Determine the (X, Y) coordinate at the center of the cell enclosing the given text.  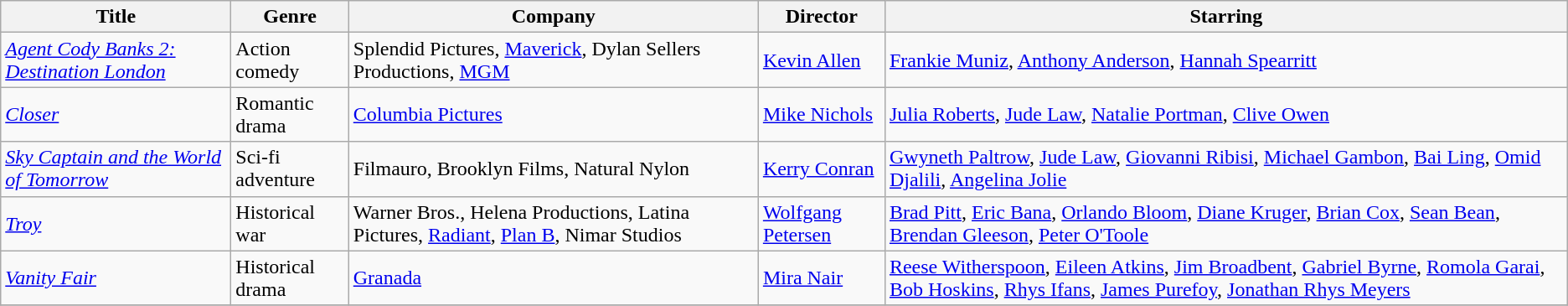
Genre (290, 17)
Vanity Fair (116, 278)
Closer (116, 114)
Kevin Allen (821, 60)
Frankie Muniz, Anthony Anderson, Hannah Spearritt (1226, 60)
Filmauro, Brooklyn Films, Natural Nylon (553, 169)
Historical drama (290, 278)
Granada (553, 278)
Wolfgang Petersen (821, 223)
Mike Nichols (821, 114)
Action comedy (290, 60)
Gwyneth Paltrow, Jude Law, Giovanni Ribisi, Michael Gambon, Bai Ling, Omid Djalili, Angelina Jolie (1226, 169)
Sky Captain and the World of Tomorrow (116, 169)
Agent Cody Banks 2: Destination London (116, 60)
Julia Roberts, Jude Law, Natalie Portman, Clive Owen (1226, 114)
Mira Nair (821, 278)
Reese Witherspoon, Eileen Atkins, Jim Broadbent, Gabriel Byrne, Romola Garai, Bob Hoskins, Rhys Ifans, James Purefoy, Jonathan Rhys Meyers (1226, 278)
Starring (1226, 17)
Troy (116, 223)
Historical war (290, 223)
Sci-fi adventure (290, 169)
Brad Pitt, Eric Bana, Orlando Bloom, Diane Kruger, Brian Cox, Sean Bean, Brendan Gleeson, Peter O'Toole (1226, 223)
Company (553, 17)
Columbia Pictures (553, 114)
Warner Bros., Helena Productions, Latina Pictures, Radiant, Plan B, Nimar Studios (553, 223)
Romantic drama (290, 114)
Kerry Conran (821, 169)
Title (116, 17)
Splendid Pictures, Maverick, Dylan Sellers Productions, MGM (553, 60)
Director (821, 17)
